Detect which cell encompasses the target text, then output its [x, y] center coordinate. 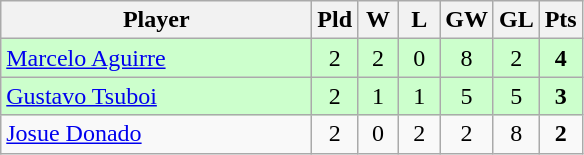
W [378, 20]
Pts [560, 20]
GL [516, 20]
L [420, 20]
Player [156, 20]
Marcelo Aguirre [156, 58]
Gustavo Tsuboi [156, 96]
Josue Donado [156, 134]
3 [560, 96]
Pld [335, 20]
GW [467, 20]
4 [560, 58]
